Detect which cell encompasses the target text, then output its [x, y] center coordinate. 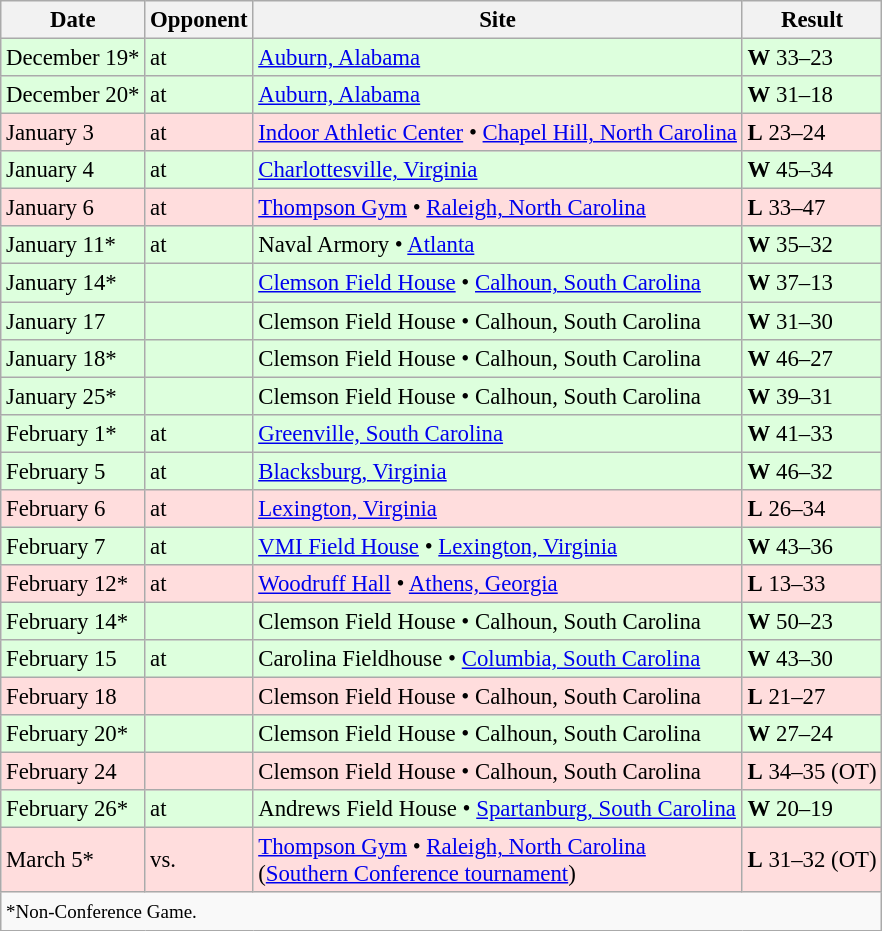
Result [812, 20]
Opponent [199, 20]
January 3 [73, 133]
February 14* [73, 621]
L 23–24 [812, 133]
February 1* [73, 433]
W 31–30 [812, 321]
February 26* [73, 809]
February 12* [73, 584]
W 20–19 [812, 809]
Thompson Gym • Raleigh, North Carolina [498, 208]
Greenville, South Carolina [498, 433]
*Non-Conference Game. [442, 912]
February 20* [73, 734]
February 5 [73, 471]
January 17 [73, 321]
Carolina Fieldhouse • Columbia, South Carolina [498, 659]
Thompson Gym • Raleigh, North Carolina(Southern Conference tournament) [498, 860]
Woodruff Hall • Athens, Georgia [498, 584]
L 26–34 [812, 509]
W 46–27 [812, 358]
W 39–31 [812, 396]
Andrews Field House • Spartanburg, South Carolina [498, 809]
Indoor Athletic Center • Chapel Hill, North Carolina [498, 133]
January 6 [73, 208]
W 37–13 [812, 283]
W 31–18 [812, 95]
L 33–47 [812, 208]
W 35–32 [812, 245]
January 18* [73, 358]
L 34–35 (OT) [812, 772]
L 13–33 [812, 584]
January 14* [73, 283]
W 27–24 [812, 734]
December 19* [73, 58]
Date [73, 20]
Blacksburg, Virginia [498, 471]
January 4 [73, 170]
VMI Field House • Lexington, Virginia [498, 546]
February 18 [73, 697]
L 31–32 (OT) [812, 860]
February 15 [73, 659]
January 25* [73, 396]
March 5* [73, 860]
Site [498, 20]
W 43–30 [812, 659]
W 33–23 [812, 58]
W 41–33 [812, 433]
L 21–27 [812, 697]
February 6 [73, 509]
W 50–23 [812, 621]
February 24 [73, 772]
vs. [199, 860]
W 43–36 [812, 546]
Lexington, Virginia [498, 509]
Charlottesville, Virginia [498, 170]
December 20* [73, 95]
Naval Armory • Atlanta [498, 245]
W 45–34 [812, 170]
W 46–32 [812, 471]
February 7 [73, 546]
January 11* [73, 245]
